Find where the given text appears and provide that cell's center as [x, y] coordinate. 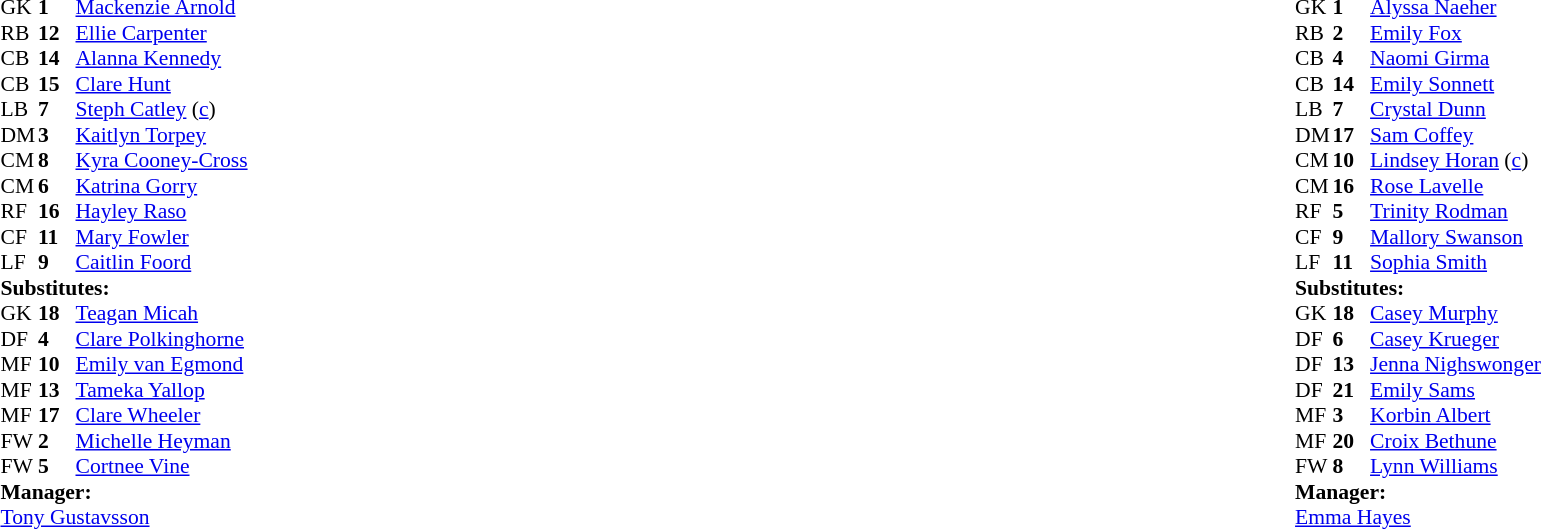
Mary Fowler [162, 237]
Kyra Cooney-Cross [162, 161]
21 [1352, 390]
Tameka Yallop [162, 390]
Rose Lavelle [1456, 186]
Clare Hunt [162, 84]
15 [57, 84]
Steph Catley (c) [162, 109]
Clare Polkinghorne [162, 339]
Alanna Kennedy [162, 59]
Casey Krueger [1456, 339]
Katrina Gorry [162, 186]
Sam Coffey [1456, 135]
Caitlin Foord [162, 263]
Cortnee Vine [162, 467]
Teagan Micah [162, 313]
Emily Sams [1456, 390]
Michelle Heyman [162, 441]
Jenna Nighswonger [1456, 365]
Kaitlyn Torpey [162, 135]
Trinity Rodman [1456, 211]
12 [57, 33]
Lynn Williams [1456, 467]
Hayley Raso [162, 211]
Clare Wheeler [162, 415]
Mallory Swanson [1456, 237]
Naomi Girma [1456, 59]
Ellie Carpenter [162, 33]
Croix Bethune [1456, 441]
20 [1352, 441]
Sophia Smith [1456, 263]
Crystal Dunn [1456, 109]
Casey Murphy [1456, 313]
Emily Sonnett [1456, 84]
Lindsey Horan (c) [1456, 161]
Emily van Egmond [162, 365]
Korbin Albert [1456, 415]
Emily Fox [1456, 33]
